Extract the (x, y) coordinate from the center of the cell holding the provided text.  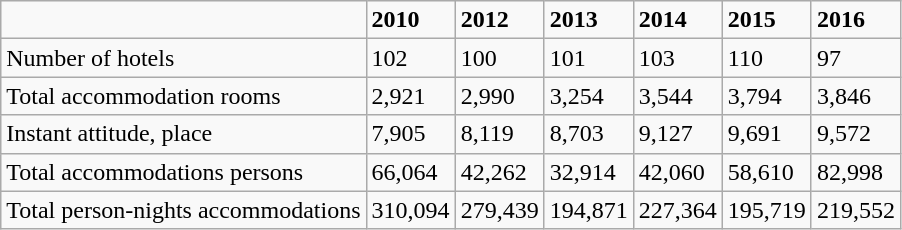
100 (500, 58)
9,572 (856, 134)
Total accommodation rooms (184, 96)
Number of hotels (184, 58)
110 (766, 58)
2013 (588, 20)
101 (588, 58)
8,119 (500, 134)
Total person-nights accommodations (184, 210)
7,905 (410, 134)
2010 (410, 20)
82,998 (856, 172)
2,990 (500, 96)
279,439 (500, 210)
42,262 (500, 172)
3,544 (678, 96)
3,846 (856, 96)
2015 (766, 20)
102 (410, 58)
3,254 (588, 96)
2014 (678, 20)
Instant attitude, place (184, 134)
103 (678, 58)
97 (856, 58)
8,703 (588, 134)
194,871 (588, 210)
58,610 (766, 172)
3,794 (766, 96)
32,914 (588, 172)
227,364 (678, 210)
Total accommodations persons (184, 172)
195,719 (766, 210)
42,060 (678, 172)
219,552 (856, 210)
9,691 (766, 134)
310,094 (410, 210)
2012 (500, 20)
66,064 (410, 172)
2016 (856, 20)
2,921 (410, 96)
9,127 (678, 134)
